Output the (X, Y) coordinate of the center of the cell containing the given text.  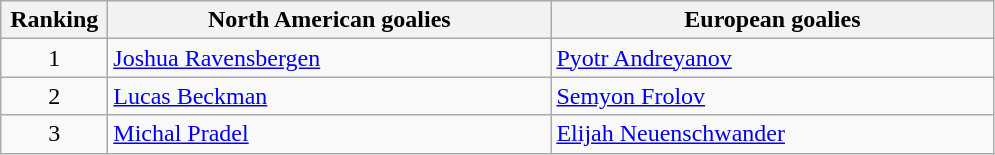
1 (54, 58)
North American goalies (330, 20)
3 (54, 134)
2 (54, 96)
Michal Pradel (330, 134)
Pyotr Andreyanov (772, 58)
Semyon Frolov (772, 96)
Elijah Neuenschwander (772, 134)
Ranking (54, 20)
Lucas Beckman (330, 96)
Joshua Ravensbergen (330, 58)
European goalies (772, 20)
